Search for the cell housing the specified text and yield its [x, y] center coordinate. 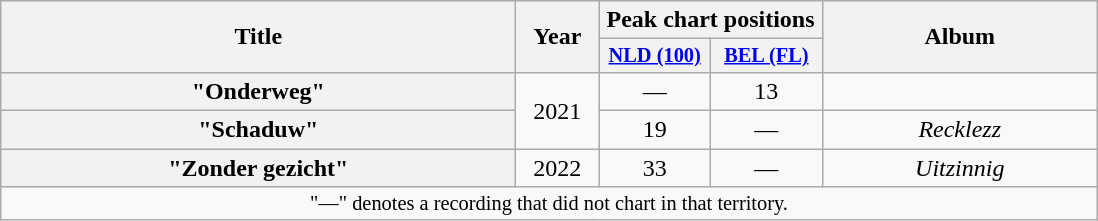
19 [655, 130]
"Zonder gezicht" [258, 168]
Year [558, 37]
"Onderweg" [258, 91]
Peak chart positions [710, 20]
BEL (FL) [767, 56]
"Schaduw" [258, 130]
NLD (100) [655, 56]
2021 [558, 110]
Recklezz [960, 130]
Title [258, 37]
2022 [558, 168]
Album [960, 37]
33 [655, 168]
13 [767, 91]
"—" denotes a recording that did not chart in that territory. [549, 204]
Uitzinnig [960, 168]
